Scan for the cell matching the given text and deliver its [x, y] coordinate at center. 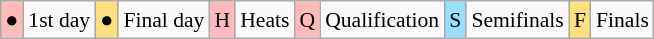
1st day [59, 20]
H [222, 20]
F [580, 20]
S [455, 20]
Heats [264, 20]
Finals [622, 20]
Semifinals [517, 20]
Qualification [382, 20]
Q [307, 20]
Final day [164, 20]
